Capture the cell that displays the provided text and extract its [x, y] central coordinate. 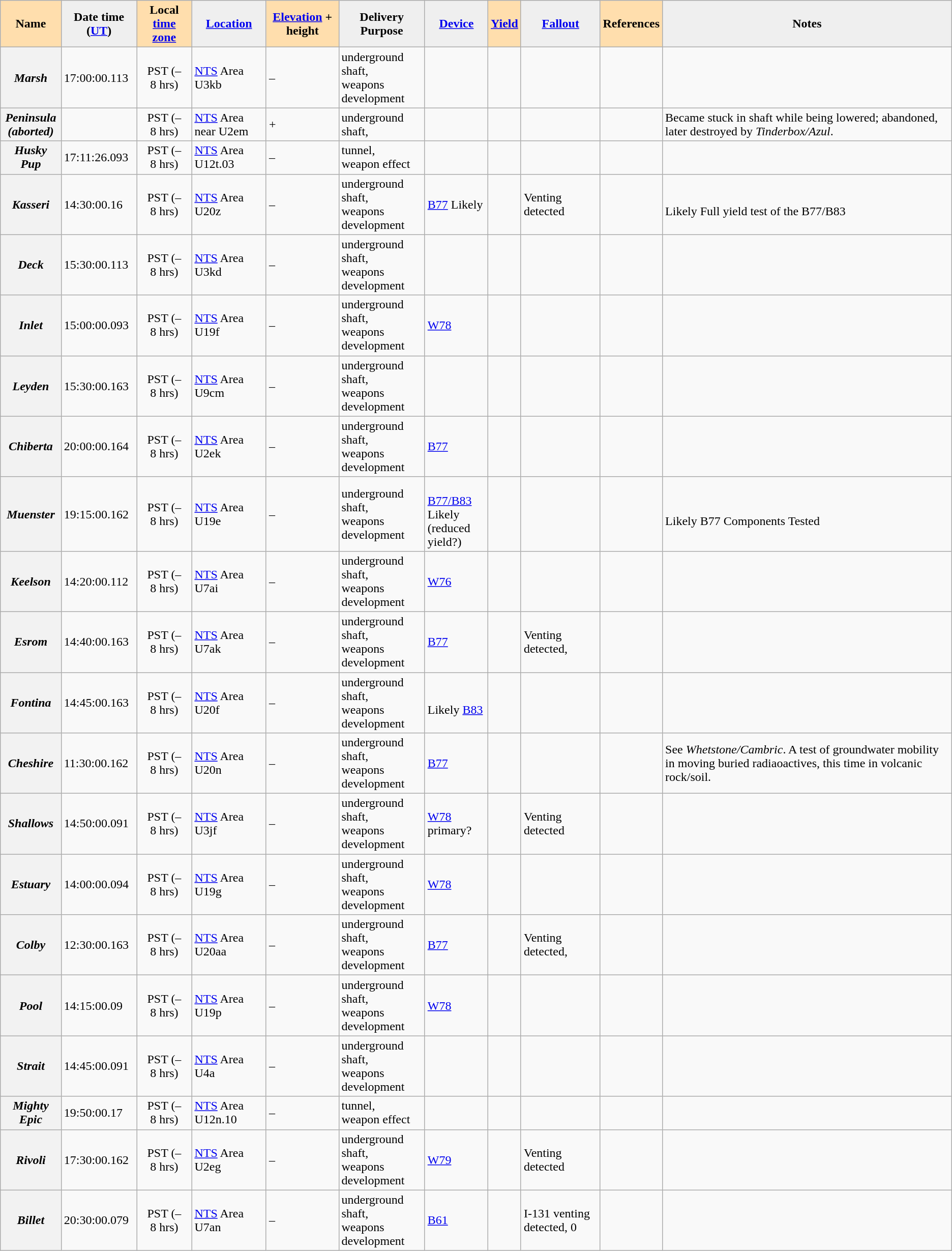
Leyden [31, 386]
Estuary [31, 884]
Local time zone [164, 24]
NTS Area U19e [229, 514]
NTS Area U19f [229, 326]
Muenster [31, 514]
14:40:00.163 [99, 642]
Elevation + height [302, 24]
17:00:00.113 [99, 77]
14:30:00.16 [99, 205]
NTS Area U7ai [229, 581]
Pool [31, 1005]
NTS Area U3jf [229, 824]
14:45:00.091 [99, 1066]
Billet [31, 1220]
B77/B83 Likely(reduced yield?) [456, 514]
17:30:00.162 [99, 1160]
17:11:26.093 [99, 158]
NTS Area U3kb [229, 77]
Name [31, 24]
Peninsula(aborted) [31, 124]
Likely Full yield test of the B77/B83 [808, 205]
NTS Area U12t.03 [229, 158]
NTS Area U20n [229, 763]
See Whetstone/Cambric. A test of groundwater mobility in moving buried radiaoactives, this time in volcanic rock/soil. [808, 763]
Keelson [31, 581]
15:30:00.113 [99, 265]
14:00:00.094 [99, 884]
NTS Area U20aa [229, 945]
NTS Area U2ek [229, 447]
Likely B77 Components Tested [808, 514]
I-131 venting detected, 0 [560, 1220]
Chiberta [31, 447]
Strait [31, 1066]
Yield [504, 24]
20:30:00.079 [99, 1220]
NTS Area near U2em [229, 124]
Colby [31, 945]
15:00:00.093 [99, 326]
NTS Area U4a [229, 1066]
Husky Pup [31, 158]
14:50:00.091 [99, 824]
B61 [456, 1220]
NTS Area U19g [229, 884]
14:15:00.09 [99, 1005]
W76 [456, 581]
NTS Area U19p [229, 1005]
14:45:00.163 [99, 703]
20:00:00.164 [99, 447]
Rivoli [31, 1160]
NTS Area U2eg [229, 1160]
19:50:00.17 [99, 1113]
Kasseri [31, 205]
Inlet [31, 326]
NTS Area U7ak [229, 642]
Notes [808, 24]
B77 Likely [456, 205]
19:15:00.162 [99, 514]
Esrom [31, 642]
NTS Area U3kd [229, 265]
15:30:00.163 [99, 386]
NTS Area U9cm [229, 386]
NTS Area U7an [229, 1220]
+ [302, 124]
Shallows [31, 824]
Likely B83 [456, 703]
NTS Area U20f [229, 703]
Location [229, 24]
NTS Area U12n.10 [229, 1113]
Cheshire [31, 763]
Marsh [31, 77]
11:30:00.162 [99, 763]
Delivery Purpose [381, 24]
W78 primary? [456, 824]
underground shaft, [381, 124]
NTS Area U20z [229, 205]
Mighty Epic [31, 1113]
Date time (UT) [99, 24]
Deck [31, 265]
14:20:00.112 [99, 581]
Fontina [31, 703]
12:30:00.163 [99, 945]
Became stuck in shaft while being lowered; abandoned, later destroyed by Tinderbox/Azul. [808, 124]
References [632, 24]
W79 [456, 1160]
Device [456, 24]
Fallout [560, 24]
